Search for the cell housing the specified text and yield its (X, Y) center coordinate. 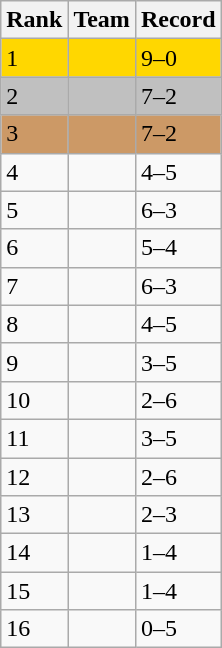
16 (34, 629)
10 (34, 400)
14 (34, 553)
5–4 (178, 248)
11 (34, 438)
9–0 (178, 58)
Rank (34, 20)
12 (34, 477)
13 (34, 515)
0–5 (178, 629)
6 (34, 248)
15 (34, 591)
1 (34, 58)
3 (34, 134)
4 (34, 172)
8 (34, 324)
9 (34, 362)
Record (178, 20)
2 (34, 96)
2–3 (178, 515)
Team (102, 20)
7 (34, 286)
5 (34, 210)
